Output the (x, y) coordinate of the center of the cell containing the given text.  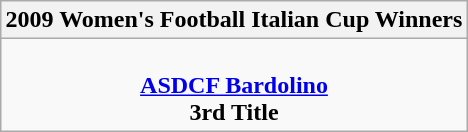
2009 Women's Football Italian Cup Winners (234, 20)
ASDCF Bardolino3rd Title (234, 85)
